Detect which cell encompasses the target text, then output its [X, Y] center coordinate. 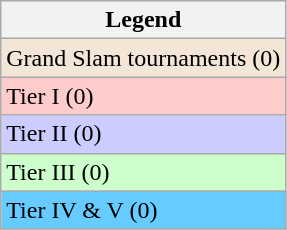
Tier II (0) [144, 134]
Tier I (0) [144, 96]
Grand Slam tournaments (0) [144, 58]
Tier IV & V (0) [144, 210]
Tier III (0) [144, 172]
Legend [144, 20]
